Extract the (x, y) coordinate from the center of the cell holding the provided text.  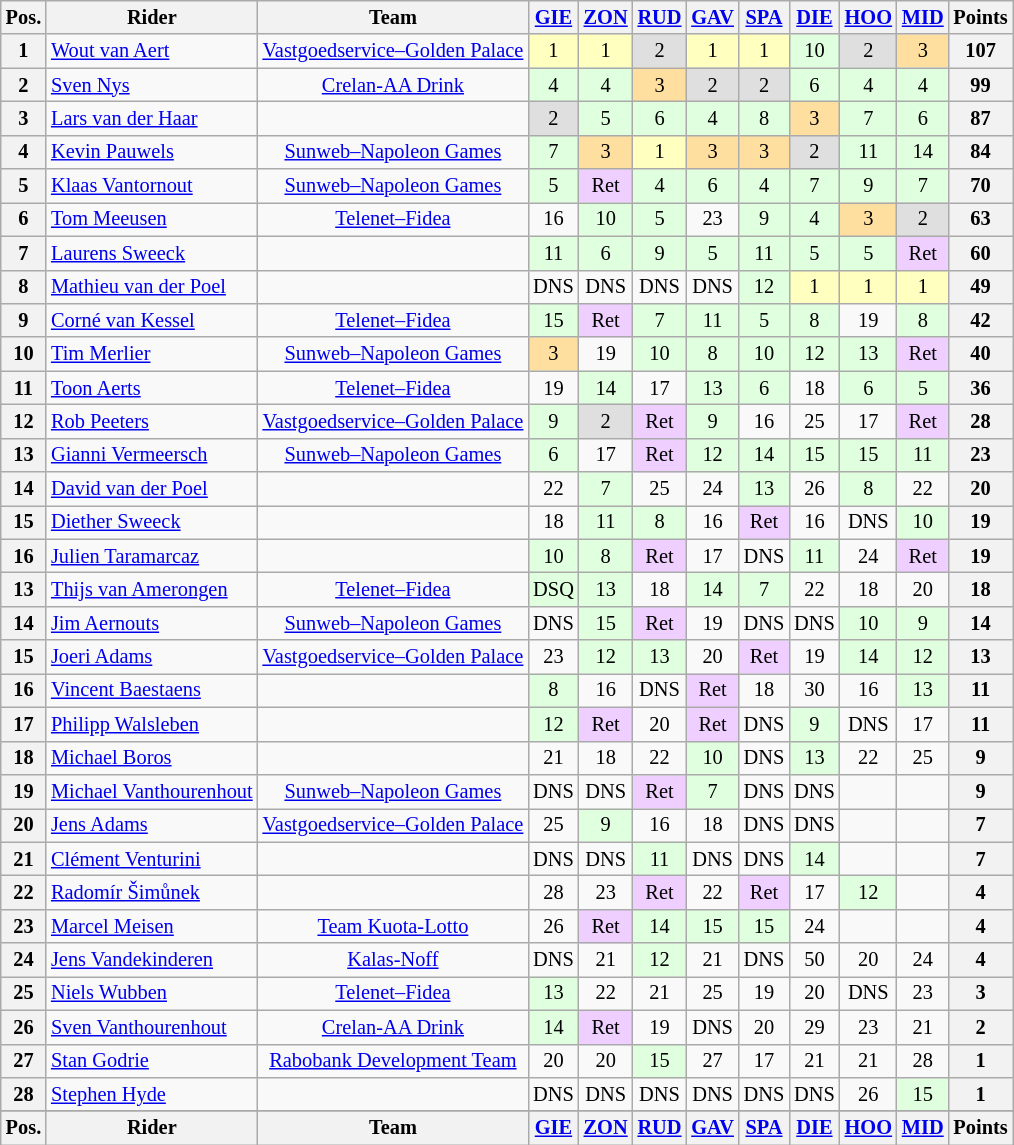
49 (981, 287)
Rob Peeters (152, 421)
Marcel Meisen (152, 926)
99 (981, 85)
Stan Godrie (152, 1061)
Philipp Walsleben (152, 724)
Diether Sweeck (152, 522)
Rabobank Development Team (394, 1061)
Kalas-Noff (394, 960)
DSQ (553, 589)
107 (981, 51)
Sven Nys (152, 85)
Tom Meeusen (152, 219)
Sven Vanthourenhout (152, 1027)
40 (981, 354)
Stephen Hyde (152, 1094)
60 (981, 253)
Vincent Baestaens (152, 690)
Laurens Sweeck (152, 253)
Wout van Aert (152, 51)
Team Kuota-Lotto (394, 926)
87 (981, 118)
36 (981, 388)
29 (814, 1027)
Gianni Vermeersch (152, 455)
50 (814, 960)
70 (981, 186)
42 (981, 320)
Toon Aerts (152, 388)
Michael Vanthourenhout (152, 791)
Joeri Adams (152, 657)
Tim Merlier (152, 354)
Jens Vandekinderen (152, 960)
63 (981, 219)
Jens Adams (152, 825)
Kevin Pauwels (152, 152)
Julien Taramarcaz (152, 556)
Thijs van Amerongen (152, 589)
Jim Aernouts (152, 623)
Niels Wubben (152, 993)
Radomír Šimůnek (152, 892)
30 (814, 690)
84 (981, 152)
Clément Venturini (152, 859)
Lars van der Haar (152, 118)
Corné van Kessel (152, 320)
Mathieu van der Poel (152, 287)
Klaas Vantornout (152, 186)
Michael Boros (152, 758)
David van der Poel (152, 489)
